Detect which cell encompasses the target text, then output its (X, Y) center coordinate. 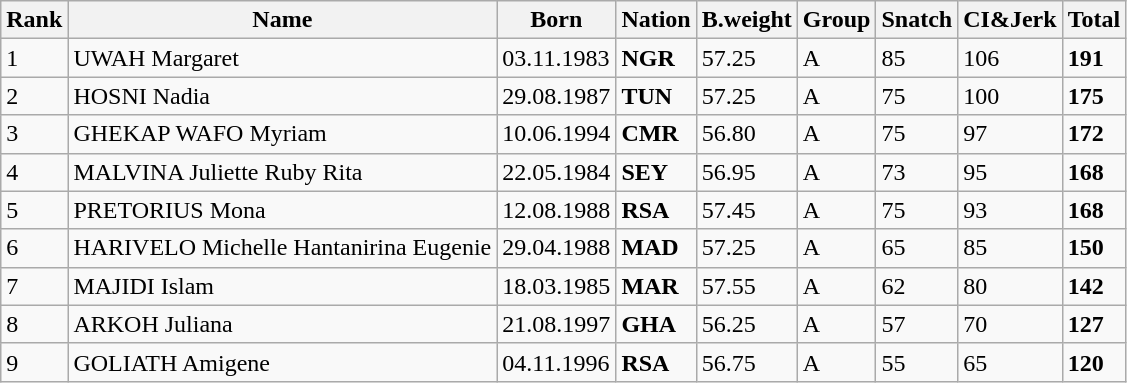
9 (34, 362)
3 (34, 134)
MAD (656, 248)
10.06.1994 (556, 134)
73 (917, 172)
Born (556, 20)
21.08.1997 (556, 324)
8 (34, 324)
56.80 (746, 134)
1 (34, 58)
29.04.1988 (556, 248)
SEY (656, 172)
57.45 (746, 210)
Name (282, 20)
7 (34, 286)
5 (34, 210)
56.25 (746, 324)
22.05.1984 (556, 172)
MALVINA Juliette Ruby Rita (282, 172)
4 (34, 172)
6 (34, 248)
95 (1010, 172)
MAR (656, 286)
CMR (656, 134)
PRETORIUS Mona (282, 210)
MAJIDI Islam (282, 286)
57.55 (746, 286)
HOSNI Nadia (282, 96)
Rank (34, 20)
100 (1010, 96)
TUN (656, 96)
12.08.1988 (556, 210)
127 (1094, 324)
GHEKAP WAFO Myriam (282, 134)
80 (1010, 286)
191 (1094, 58)
62 (917, 286)
GOLIATH Amigene (282, 362)
CI&Jerk (1010, 20)
97 (1010, 134)
B.weight (746, 20)
150 (1094, 248)
106 (1010, 58)
2 (34, 96)
NGR (656, 58)
18.03.1985 (556, 286)
HARIVELO Michelle Hantanirina Eugenie (282, 248)
70 (1010, 324)
172 (1094, 134)
Nation (656, 20)
GHA (656, 324)
57 (917, 324)
56.95 (746, 172)
Total (1094, 20)
Group (836, 20)
03.11.1983 (556, 58)
56.75 (746, 362)
120 (1094, 362)
93 (1010, 210)
UWAH Margaret (282, 58)
55 (917, 362)
142 (1094, 286)
29.08.1987 (556, 96)
Snatch (917, 20)
ARKOH Juliana (282, 324)
04.11.1996 (556, 362)
175 (1094, 96)
